Search for the cell housing the specified text and yield its (x, y) center coordinate. 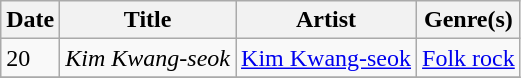
Artist (326, 20)
20 (30, 58)
Folk rock (469, 58)
Title (148, 20)
Date (30, 20)
Genre(s) (469, 20)
